Find where the given text appears and provide that cell's center as [x, y] coordinate. 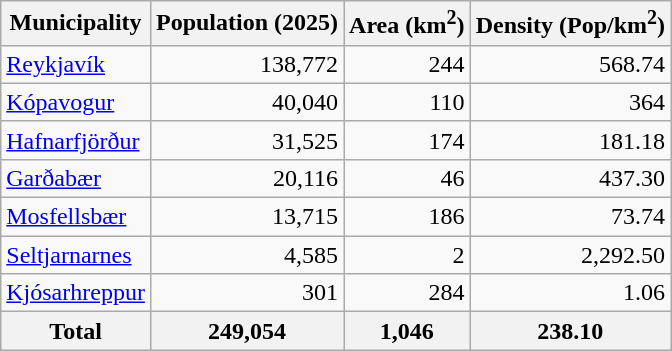
244 [408, 64]
73.74 [570, 217]
181.18 [570, 140]
Kópavogur [76, 102]
Hafnarfjörður [76, 140]
1,046 [408, 331]
568.74 [570, 64]
186 [408, 217]
Garðabær [76, 178]
46 [408, 178]
249,054 [246, 331]
20,116 [246, 178]
437.30 [570, 178]
Reykjavík [76, 64]
4,585 [246, 255]
1.06 [570, 293]
174 [408, 140]
Municipality [76, 24]
Seltjarnarnes [76, 255]
Total [76, 331]
2 [408, 255]
2,292.50 [570, 255]
Mosfellsbær [76, 217]
Kjósarhreppur [76, 293]
Density (Pop/km2) [570, 24]
Population (2025) [246, 24]
138,772 [246, 64]
31,525 [246, 140]
110 [408, 102]
284 [408, 293]
301 [246, 293]
238.10 [570, 331]
Area (km2) [408, 24]
13,715 [246, 217]
40,040 [246, 102]
364 [570, 102]
